Detect which cell encompasses the target text, then output its (x, y) center coordinate. 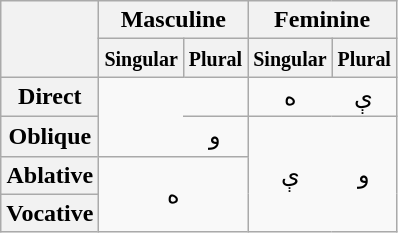
Ablative (50, 175)
Direct (50, 97)
Oblique (50, 136)
Vocative (50, 213)
Masculine (174, 20)
Feminine (322, 20)
